Identify which cell holds the provided text, then report its (x, y) central coordinate. 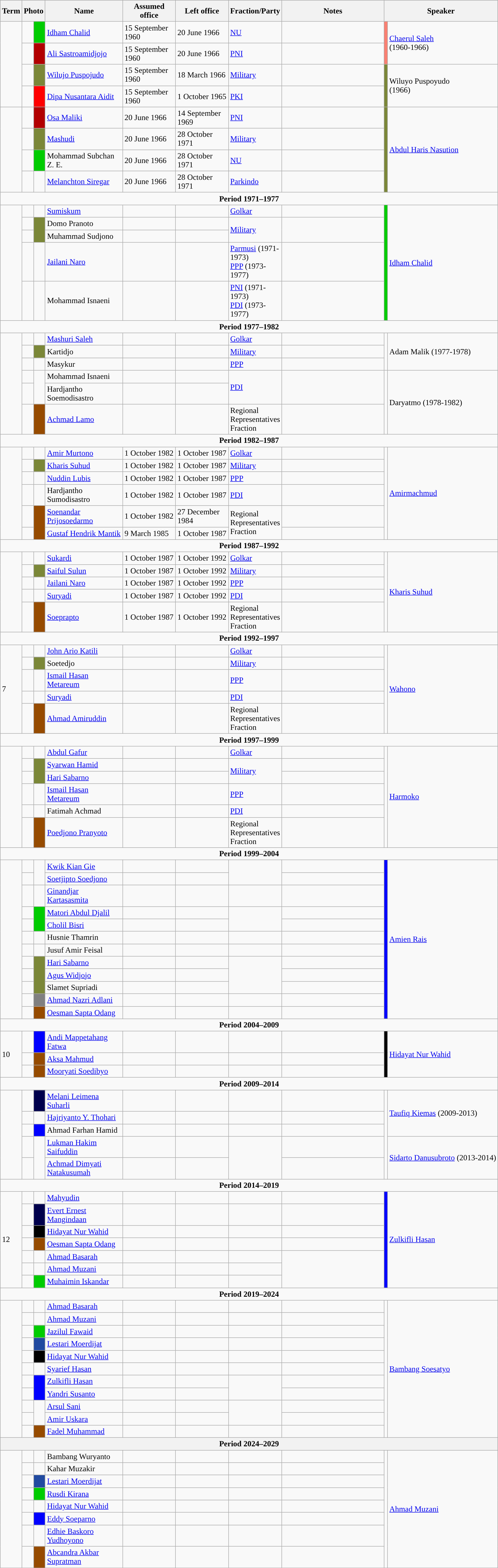
Ali Sastroamidjojo (84, 54)
Mooryati Soedibyo (84, 1071)
Period 2024–2029 (249, 1444)
Matori Abdul Djalil (84, 913)
Saiful Sulun (84, 571)
Term (11, 11)
John Ario Katili (84, 651)
Mashuri Saleh (84, 339)
Soetjipto Soedjono (84, 879)
Sukardi (84, 558)
Amirmachmud (443, 493)
Muhaimin Iskandar (84, 1282)
Amir Uskara (84, 1419)
Mahyudin (84, 1198)
Amir Murtono (84, 453)
7 (11, 689)
Period 1971–1977 (249, 198)
Hardjantho Soemodisastro (84, 394)
Kwik Kian Gie (84, 866)
Period 1992–1997 (249, 638)
Period 2014–2019 (249, 1185)
Amien Rais (443, 939)
Soetedjo (84, 663)
Dipa Nusantara Aidit (84, 96)
Taufiq Kiemas (2009-2013) (443, 1113)
Fraction/Party (255, 11)
Fadel Muhammad (84, 1431)
Sidarto Danusubroto (2013-2014) (443, 1158)
Harmoko (443, 796)
Osa Maliki (84, 117)
PKI (255, 96)
Hajriyanto Y. Thohari (84, 1118)
Melani Leimena Suharli (84, 1101)
Period 2009–2014 (249, 1084)
Period 2004–2009 (249, 1025)
Ahmad Farhan Hamid (84, 1130)
Bambang Soesatyo (443, 1369)
Masykur (84, 364)
Ginandjar Kartasasmita (84, 896)
Photo (33, 11)
Period 2019–2024 (249, 1294)
Period 1987–1992 (249, 546)
Muhammad Sudjono (84, 236)
Achmad Dimyati Natakusumah (84, 1168)
Left office (202, 11)
Ahmad Nazri Adlani (84, 1000)
Daryatmo (1978-1982) (443, 402)
9 March 1985 (149, 533)
1 October 1965 (202, 96)
Gustaf Hendrik Mantik (84, 533)
Name (84, 11)
Chaerul Saleh(1960-1966) (443, 43)
Nuddin Lubis (84, 478)
27 December 1984 (202, 516)
Fatimah Achmad (84, 811)
Parkindo (255, 182)
Rusdi Kirana (84, 1494)
Abdul Gafur (84, 752)
Abdul Haris Nasution (443, 150)
Poedjono Pranyoto (84, 833)
Speaker (441, 11)
Notes (333, 11)
Parmusi (1971-1973)PPP (1973-1977) (255, 262)
Achmad Lamo (84, 419)
PNI (1971-1973)PDI (1973-1977) (255, 301)
Assumed office (149, 11)
Slamet Supriadi (84, 987)
Soeprapto (84, 617)
Edhie Baskoro Yudhoyono (84, 1536)
Ahmad Amiruddin (84, 718)
Melanchton Siregar (84, 182)
Cholil Bisri (84, 925)
Sumiskum (84, 211)
Mashudi (84, 139)
Andi Mappetahang Fatwa (84, 1042)
Soenandar Prijosoedarmo (84, 516)
Wiluyo Puspoyudo(1966) (443, 86)
Hardjantho Sumodisastro (84, 495)
Bambang Wuryanto (84, 1456)
14 September 1969 (202, 117)
18 March 1966 (202, 75)
Lukman Hakim Saifuddin (84, 1147)
Wilujo Puspojudo (84, 75)
Adam Malik (1977-1978) (443, 352)
Arsul Sani (84, 1406)
Aksa Mahmud (84, 1059)
12 (11, 1239)
Wahono (443, 689)
Syarwan Hamid (84, 765)
Jazilul Fawaid (84, 1331)
Husnie Thamrin (84, 938)
Syarief Hasan (84, 1369)
10 (11, 1054)
Period 1977–1982 (249, 327)
Evert Ernest Mangindaan (84, 1214)
Abcandra Akbar Supratman (84, 1557)
Kahar Muzakir (84, 1469)
Mohammad Subchan Z. E. (84, 160)
Domo Pranoto (84, 223)
Jusuf Amir Feisal (84, 950)
Period 1999–2004 (249, 854)
Period 1982–1987 (249, 441)
Period 1997–1999 (249, 740)
Agus Widjojo (84, 975)
Yandri Susanto (84, 1394)
Eddy Soeparno (84, 1519)
Kartidjo (84, 352)
